Scan for the cell matching the given text and deliver its (x, y) coordinate at center. 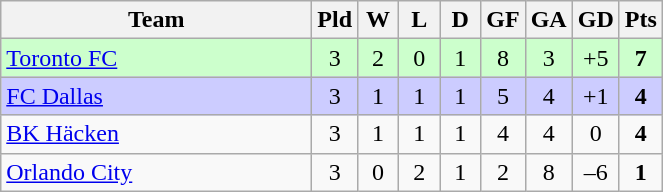
D (460, 20)
Team (156, 20)
Toronto FC (156, 58)
GA (548, 20)
BK Häcken (156, 134)
–6 (596, 172)
FC Dallas (156, 96)
Pld (335, 20)
Orlando City (156, 172)
L (420, 20)
+1 (596, 96)
7 (640, 58)
5 (503, 96)
+5 (596, 58)
GD (596, 20)
GF (503, 20)
Pts (640, 20)
W (378, 20)
